Output the (X, Y) coordinate of the center of the cell containing the given text.  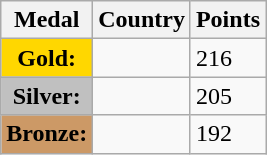
Medal (47, 20)
216 (228, 58)
Points (228, 20)
Bronze: (47, 134)
Country (142, 20)
Gold: (47, 58)
205 (228, 96)
Silver: (47, 96)
192 (228, 134)
